Return (x, y) of the center of cell containing provided text 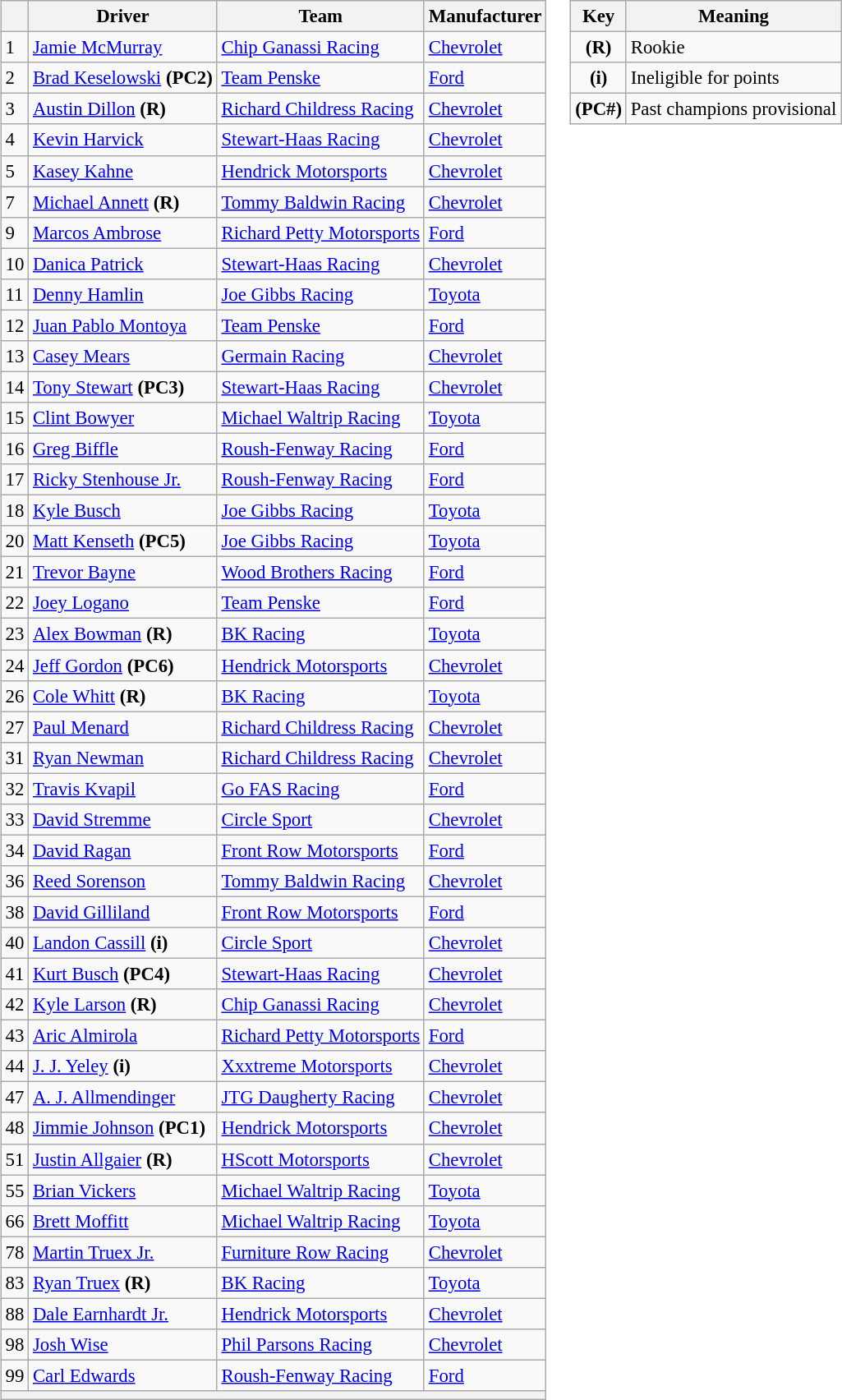
Dale Earnhardt Jr. (123, 1314)
Aric Almirola (123, 1036)
Matt Kenseth (PC5) (123, 541)
JTG Daugherty Racing (320, 1098)
Manufacturer (485, 16)
88 (15, 1314)
HScott Motorsports (320, 1159)
Reed Sorenson (123, 882)
Justin Allgaier (R) (123, 1159)
83 (15, 1283)
Ricky Stenhouse Jr. (123, 480)
Go FAS Racing (320, 789)
Jamie McMurray (123, 48)
Kevin Harvick (123, 140)
Carl Edwards (123, 1375)
Greg Biffle (123, 449)
Wood Brothers Racing (320, 573)
15 (15, 418)
5 (15, 171)
Ineligible for points (733, 78)
Casey Mears (123, 357)
Cole Whitt (R) (123, 696)
48 (15, 1128)
Ryan Newman (123, 758)
14 (15, 387)
Ryan Truex (R) (123, 1283)
36 (15, 882)
Landon Cassill (i) (123, 943)
Kurt Busch (PC4) (123, 974)
Key (599, 16)
26 (15, 696)
32 (15, 789)
Brad Keselowski (PC2) (123, 78)
Juan Pablo Montoya (123, 325)
47 (15, 1098)
Tony Stewart (PC3) (123, 387)
16 (15, 449)
34 (15, 850)
99 (15, 1375)
Kasey Kahne (123, 171)
Germain Racing (320, 357)
78 (15, 1252)
10 (15, 264)
31 (15, 758)
Jimmie Johnson (PC1) (123, 1128)
17 (15, 480)
27 (15, 727)
11 (15, 294)
Team (320, 16)
Austin Dillon (R) (123, 109)
18 (15, 511)
Past champions provisional (733, 109)
Alex Bowman (R) (123, 634)
98 (15, 1345)
A. J. Allmendinger (123, 1098)
9 (15, 233)
Phil Parsons Racing (320, 1345)
Michael Annett (R) (123, 202)
J. J. Yeley (i) (123, 1066)
Clint Bowyer (123, 418)
Danica Patrick (123, 264)
42 (15, 1005)
40 (15, 943)
David Stremme (123, 819)
Brett Moffitt (123, 1221)
66 (15, 1221)
1 (15, 48)
(R) (599, 48)
(PC#) (599, 109)
23 (15, 634)
Xxxtreme Motorsports (320, 1066)
Martin Truex Jr. (123, 1252)
22 (15, 603)
David Gilliland (123, 912)
Brian Vickers (123, 1190)
Joey Logano (123, 603)
21 (15, 573)
Jeff Gordon (PC6) (123, 665)
Kyle Busch (123, 511)
4 (15, 140)
David Ragan (123, 850)
Furniture Row Racing (320, 1252)
55 (15, 1190)
3 (15, 109)
33 (15, 819)
44 (15, 1066)
2 (15, 78)
24 (15, 665)
Kyle Larson (R) (123, 1005)
Travis Kvapil (123, 789)
38 (15, 912)
Denny Hamlin (123, 294)
Paul Menard (123, 727)
41 (15, 974)
(i) (599, 78)
Meaning (733, 16)
51 (15, 1159)
43 (15, 1036)
7 (15, 202)
Rookie (733, 48)
12 (15, 325)
Driver (123, 16)
13 (15, 357)
20 (15, 541)
Marcos Ambrose (123, 233)
Trevor Bayne (123, 573)
Josh Wise (123, 1345)
